Capture the cell that displays the provided text and extract its [X, Y] central coordinate. 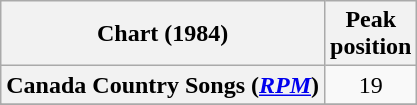
19 [371, 85]
Chart (1984) [163, 34]
Peak position [371, 34]
Canada Country Songs (RPM) [163, 85]
